For the text-containing cell, return its midpoint in [x, y] coordinate format. 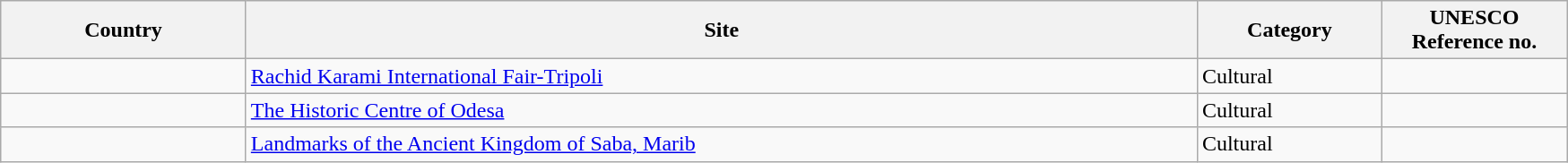
Landmarks of the Ancient Kingdom of Saba, Marib [721, 144]
UNESCO Reference no. [1474, 30]
Category [1289, 30]
Rachid Karami International Fair-Tripoli [721, 76]
The Historic Centre of Odesa [721, 110]
Site [721, 30]
Country [124, 30]
